For the text-containing cell, return its midpoint in [x, y] coordinate format. 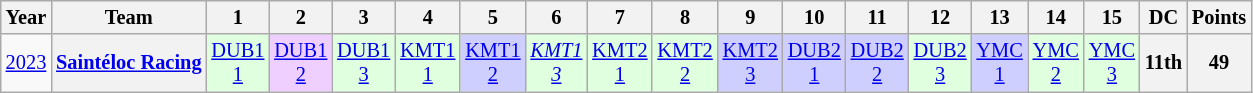
11th [1164, 63]
DUB22 [878, 63]
YMC1 [1000, 63]
2 [300, 17]
3 [364, 17]
KMT21 [620, 63]
Year [26, 17]
DUB23 [940, 63]
Team [128, 17]
DC [1164, 17]
6 [556, 17]
49 [1219, 63]
DUB11 [238, 63]
KMT13 [556, 63]
12 [940, 17]
11 [878, 17]
8 [684, 17]
1 [238, 17]
15 [1112, 17]
4 [428, 17]
Saintéloc Racing [128, 63]
Points [1219, 17]
2023 [26, 63]
YMC3 [1112, 63]
14 [1056, 17]
DUB21 [814, 63]
13 [1000, 17]
DUB13 [364, 63]
DUB12 [300, 63]
5 [492, 17]
10 [814, 17]
KMT22 [684, 63]
7 [620, 17]
9 [750, 17]
KMT12 [492, 63]
KMT11 [428, 63]
YMC2 [1056, 63]
KMT23 [750, 63]
